Return the (X, Y) coordinate for the center point of the cell that contains the specified text.  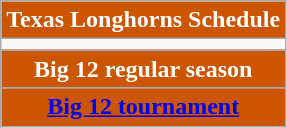
Big 12 tournament (144, 107)
Big 12 regular season (144, 69)
Texas Longhorns Schedule (144, 20)
